For the text-containing cell, return its midpoint in [x, y] coordinate format. 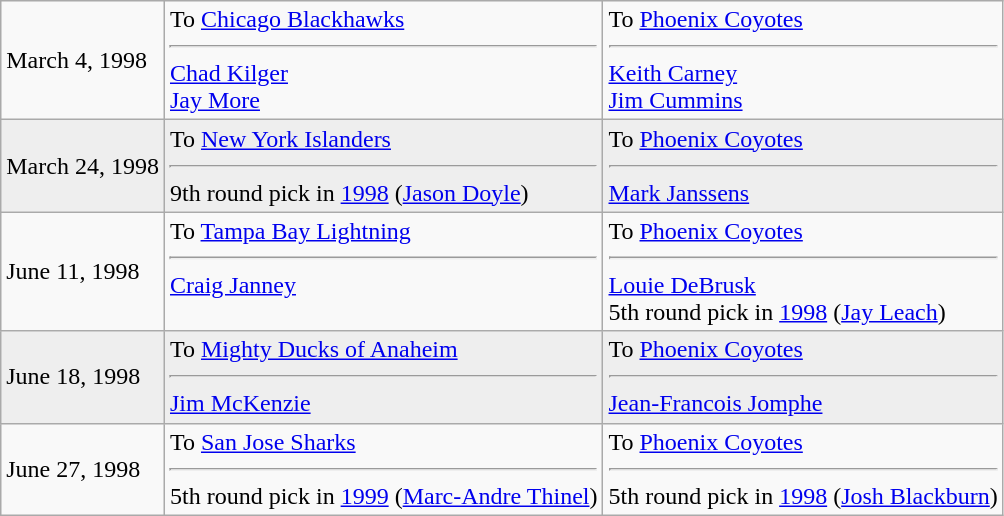
June 11, 1998 [83, 272]
To San Jose Sharks5th round pick in 1999 (Marc-Andre Thinel) [384, 469]
To New York Islanders9th round pick in 1998 (Jason Doyle) [384, 166]
To Phoenix CoyotesMark Janssens [803, 166]
To Phoenix CoyotesJean-Francois Jomphe [803, 377]
To Chicago BlackhawksChad Kilger Jay More [384, 60]
To Mighty Ducks of AnaheimJim McKenzie [384, 377]
March 24, 1998 [83, 166]
To Phoenix CoyotesKeith Carney Jim Cummins [803, 60]
To Tampa Bay LightningCraig Janney [384, 272]
March 4, 1998 [83, 60]
To Phoenix Coyotes5th round pick in 1998 (Josh Blackburn) [803, 469]
June 27, 1998 [83, 469]
To Phoenix CoyotesLouie DeBrusk 5th round pick in 1998 (Jay Leach) [803, 272]
June 18, 1998 [83, 377]
